From the cell containing the given text, extract its center point as [x, y] coordinate. 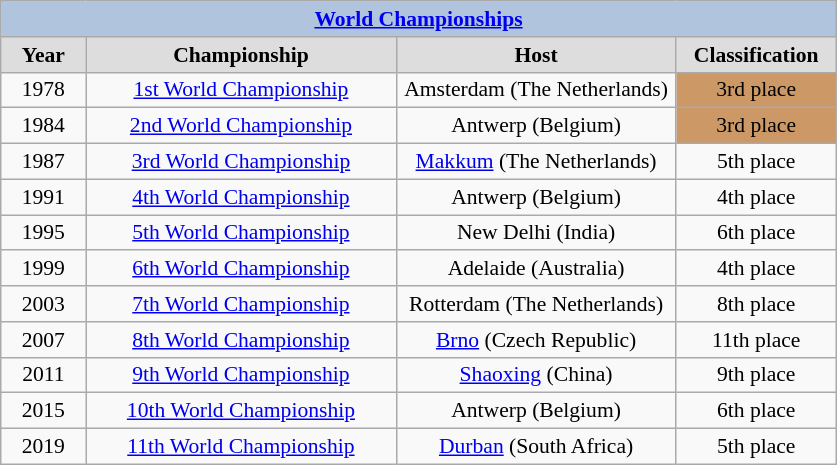
1984 [44, 126]
Championship [241, 55]
Amsterdam (The Netherlands) [536, 90]
Makkum (The Netherlands) [536, 162]
1978 [44, 90]
2019 [44, 447]
Adelaide (Australia) [536, 269]
Rotterdam (The Netherlands) [536, 304]
9th place [756, 375]
New Delhi (India) [536, 233]
10th World Championship [241, 411]
Shaoxing (China) [536, 375]
1999 [44, 269]
Brno (Czech Republic) [536, 340]
Classification [756, 55]
1987 [44, 162]
1991 [44, 197]
8th World Championship [241, 340]
5th World Championship [241, 233]
3rd World Championship [241, 162]
9th World Championship [241, 375]
6th World Championship [241, 269]
11th World Championship [241, 447]
4th World Championship [241, 197]
2003 [44, 304]
11th place [756, 340]
8th place [756, 304]
1st World Championship [241, 90]
2011 [44, 375]
2nd World Championship [241, 126]
Durban (South Africa) [536, 447]
2007 [44, 340]
World Championships [419, 19]
Host [536, 55]
2015 [44, 411]
7th World Championship [241, 304]
Year [44, 55]
1995 [44, 233]
